Identify which cell holds the provided text, then report its (x, y) central coordinate. 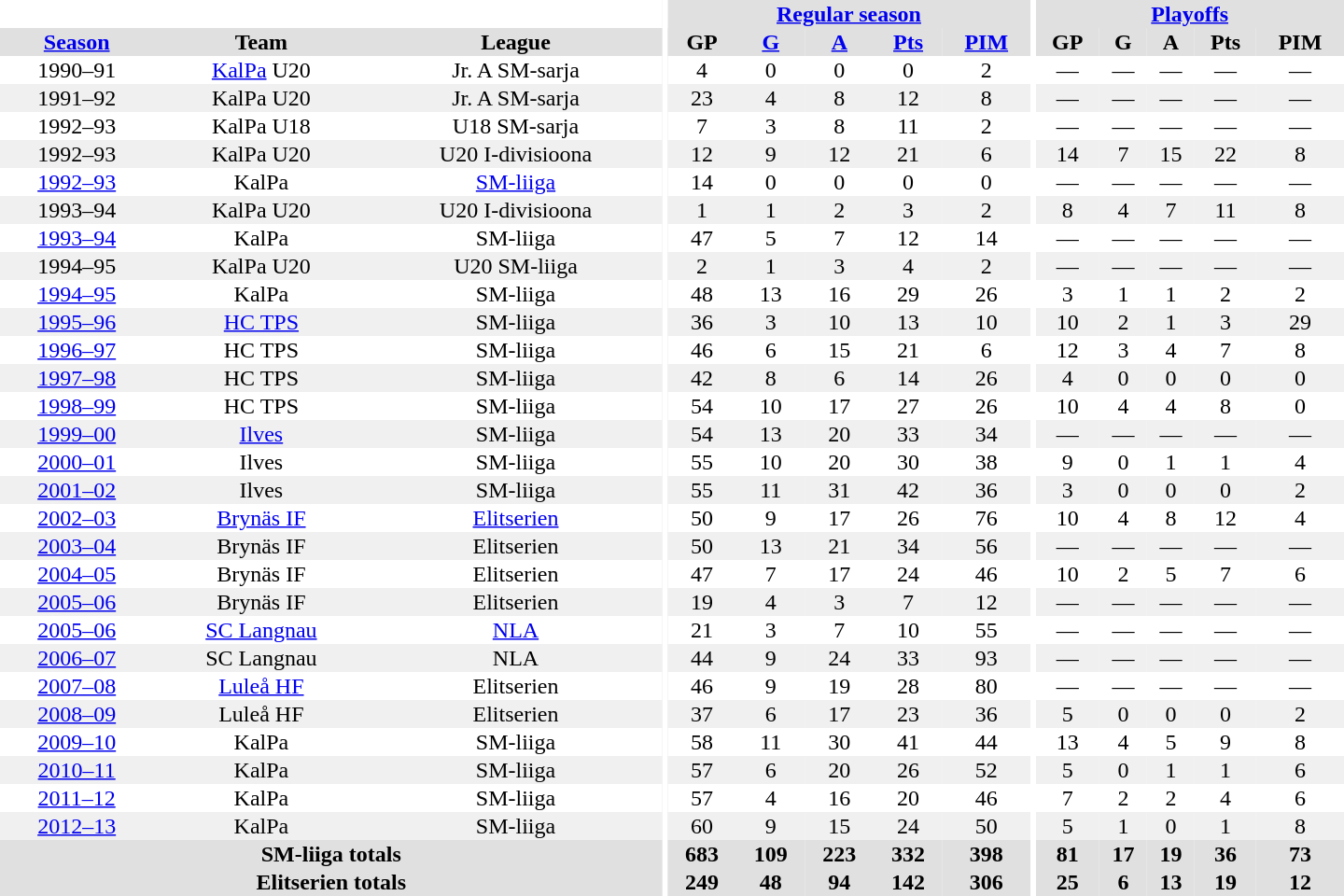
142 (908, 882)
223 (840, 854)
Season (77, 42)
41 (908, 742)
56 (987, 546)
2004–05 (77, 574)
1990–91 (77, 70)
Regular season (848, 14)
2003–04 (77, 546)
SM-liiga totals (331, 854)
Elitserien totals (331, 882)
2010–11 (77, 770)
1995–96 (77, 322)
398 (987, 854)
109 (771, 854)
KalPa U18 (261, 126)
2008–09 (77, 714)
80 (987, 686)
332 (908, 854)
37 (702, 714)
27 (908, 406)
U20 SM-liiga (515, 266)
League (515, 42)
25 (1068, 882)
22 (1225, 154)
2006–07 (77, 658)
73 (1300, 854)
306 (987, 882)
2002–03 (77, 518)
58 (702, 742)
60 (702, 826)
Team (261, 42)
1997–98 (77, 378)
76 (987, 518)
Playoffs (1189, 14)
1999–00 (77, 434)
2001–02 (77, 490)
94 (840, 882)
1996–97 (77, 350)
2011–12 (77, 798)
249 (702, 882)
1991–92 (77, 98)
2009–10 (77, 742)
31 (840, 490)
28 (908, 686)
93 (987, 658)
2000–01 (77, 462)
81 (1068, 854)
1998–99 (77, 406)
2007–08 (77, 686)
38 (987, 462)
683 (702, 854)
52 (987, 770)
2012–13 (77, 826)
U18 SM-sarja (515, 126)
